Provide the (x, y) coordinate of the cell's center where the given text is located.  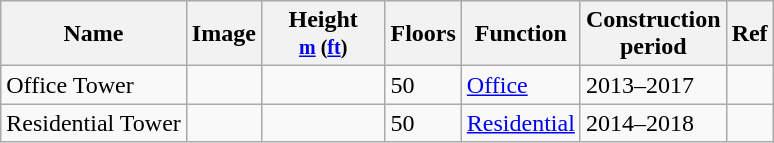
2014–2018 (653, 123)
Residential (520, 123)
Ref (750, 34)
Constructionperiod (653, 34)
2013–2017 (653, 85)
Residential Tower (94, 123)
Heightm (ft) (323, 34)
Office Tower (94, 85)
Floors (423, 34)
Office (520, 85)
Function (520, 34)
Image (224, 34)
Name (94, 34)
